Provide the [x, y] coordinate of the cell's center where the given text is located.  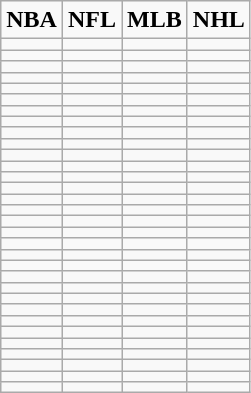
NBA [32, 20]
NFL [92, 20]
MLB [155, 20]
NHL [218, 20]
